Find where the given text appears and provide that cell's center as (X, Y) coordinate. 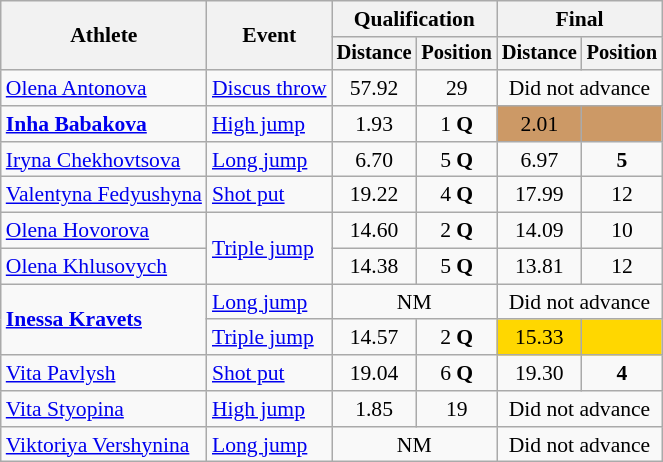
Inha Babakova (104, 124)
10 (622, 231)
19.04 (374, 373)
Olena Hovorova (104, 231)
15.33 (540, 338)
Final (580, 19)
Athlete (104, 36)
Iryna Chekhovtsova (104, 160)
Event (270, 36)
29 (456, 88)
Discus throw (270, 88)
1.93 (374, 124)
19 (456, 409)
5 (622, 160)
6.97 (540, 160)
57.92 (374, 88)
1.85 (374, 409)
14.60 (374, 231)
4 Q (456, 195)
19.22 (374, 195)
Olena Khlusovych (104, 267)
Vita Styopina (104, 409)
14.38 (374, 267)
1 Q (456, 124)
14.57 (374, 338)
14.09 (540, 231)
Inessa Kravets (104, 320)
2.01 (540, 124)
Qualification (414, 19)
13.81 (540, 267)
6.70 (374, 160)
6 Q (456, 373)
Olena Antonova (104, 88)
19.30 (540, 373)
Vita Pavlysh (104, 373)
Valentyna Fedyushyna (104, 195)
4 (622, 373)
17.99 (540, 195)
NM (414, 302)
